Detect which cell encompasses the target text, then output its (x, y) center coordinate. 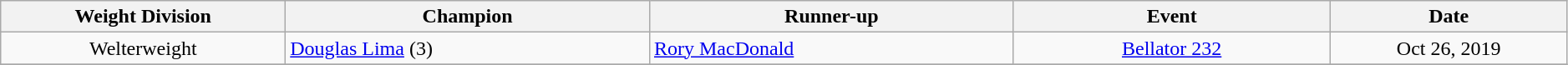
Oct 26, 2019 (1449, 48)
Douglas Lima (3) (468, 48)
Welterweight (144, 48)
Champion (468, 17)
Bellator 232 (1171, 48)
Runner-up (831, 17)
Date (1449, 17)
Rory MacDonald (831, 48)
Event (1171, 17)
Weight Division (144, 17)
